From the cell containing the given text, extract its center point as (x, y) coordinate. 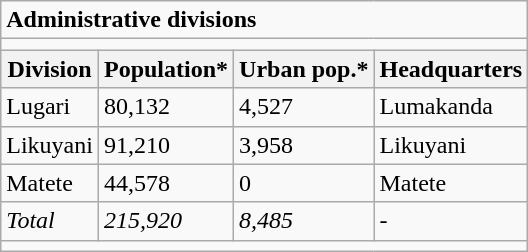
3,958 (304, 145)
Population* (166, 69)
Lumakanda (451, 107)
80,132 (166, 107)
4,527 (304, 107)
Urban pop.* (304, 69)
0 (304, 183)
- (451, 221)
Division (50, 69)
91,210 (166, 145)
Headquarters (451, 69)
Administrative divisions (264, 20)
44,578 (166, 183)
Lugari (50, 107)
215,920 (166, 221)
Total (50, 221)
8,485 (304, 221)
